Detect which cell encompasses the target text, then output its (x, y) center coordinate. 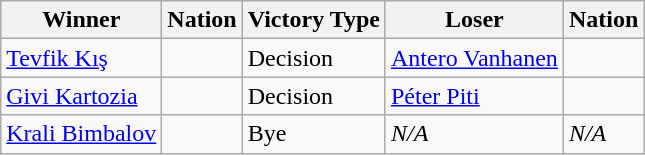
Winner (82, 20)
Tevfik Kış (82, 58)
Victory Type (314, 20)
Bye (314, 134)
Antero Vanhanen (474, 58)
Péter Piti (474, 96)
Loser (474, 20)
Krali Bimbalov (82, 134)
Givi Kartozia (82, 96)
